Return [X, Y] of the center of cell containing provided text 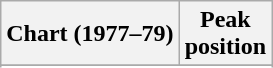
Peakposition [225, 34]
Chart (1977–79) [90, 34]
